Return (X, Y) of the center of cell containing provided text 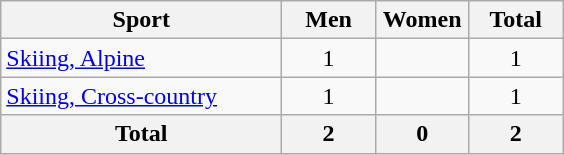
Men (329, 20)
Skiing, Alpine (142, 58)
Women (422, 20)
Skiing, Cross-country (142, 96)
0 (422, 134)
Sport (142, 20)
